Determine the (x, y) coordinate at the center of the cell enclosing the given text.  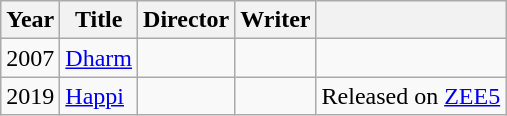
Released on ZEE5 (411, 96)
Title (99, 20)
2007 (30, 58)
Happi (99, 96)
2019 (30, 96)
Year (30, 20)
Director (186, 20)
Writer (276, 20)
Dharm (99, 58)
